Scan for the cell matching the given text and deliver its [x, y] coordinate at center. 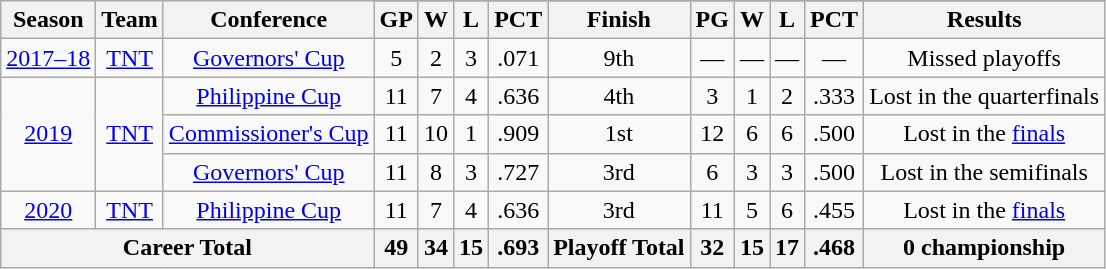
Playoff Total [619, 248]
8 [436, 172]
Season [48, 20]
1st [619, 134]
.909 [518, 134]
32 [712, 248]
.693 [518, 248]
2020 [48, 210]
.727 [518, 172]
2017–18 [48, 58]
2019 [48, 134]
GP [396, 20]
10 [436, 134]
Lost in the semifinals [984, 172]
.468 [834, 248]
17 [788, 248]
.071 [518, 58]
9th [619, 58]
4th [619, 96]
49 [396, 248]
Conference [268, 20]
12 [712, 134]
Missed playoffs [984, 58]
Finish [619, 20]
PG [712, 20]
Commissioner's Cup [268, 134]
34 [436, 248]
Lost in the quarterfinals [984, 96]
.333 [834, 96]
.455 [834, 210]
Career Total [188, 248]
0 championship [984, 248]
Team [130, 20]
Results [984, 20]
